Locate the cell with the specified text and output its [x, y] center coordinate. 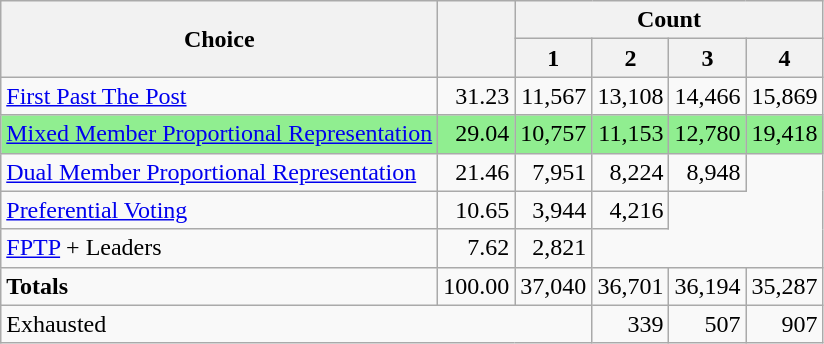
12,780 [708, 134]
35,287 [784, 286]
First Past The Post [220, 96]
507 [708, 324]
1 [554, 58]
Preferential Voting [220, 210]
Totals [220, 286]
2,821 [554, 248]
11,153 [630, 134]
339 [630, 324]
10.65 [476, 210]
11,567 [554, 96]
2 [630, 58]
36,701 [630, 286]
Dual Member Proportional Representation [220, 172]
Exhausted [296, 324]
31.23 [476, 96]
FPTP + Leaders [220, 248]
14,466 [708, 96]
4 [784, 58]
7,951 [554, 172]
8,948 [708, 172]
29.04 [476, 134]
3 [708, 58]
Choice [220, 39]
Mixed Member Proportional Representation [220, 134]
36,194 [708, 286]
10,757 [554, 134]
19,418 [784, 134]
4,216 [630, 210]
21.46 [476, 172]
7.62 [476, 248]
907 [784, 324]
13,108 [630, 96]
Count [669, 20]
8,224 [630, 172]
15,869 [784, 96]
100.00 [476, 286]
3,944 [554, 210]
37,040 [554, 286]
